For the text-containing cell, return its midpoint in [X, Y] coordinate format. 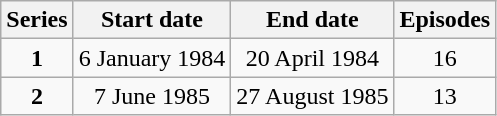
Episodes [445, 20]
27 August 1985 [312, 96]
1 [37, 58]
13 [445, 96]
7 June 1985 [152, 96]
Start date [152, 20]
6 January 1984 [152, 58]
2 [37, 96]
20 April 1984 [312, 58]
End date [312, 20]
16 [445, 58]
Series [37, 20]
